Scan for the cell matching the given text and deliver its (x, y) coordinate at center. 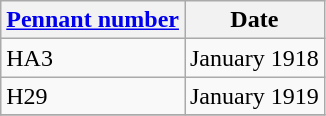
January 1918 (254, 58)
January 1919 (254, 96)
Date (254, 20)
HA3 (93, 58)
H29 (93, 96)
Pennant number (93, 20)
